Output the [x, y] coordinate of the center of the cell containing the given text.  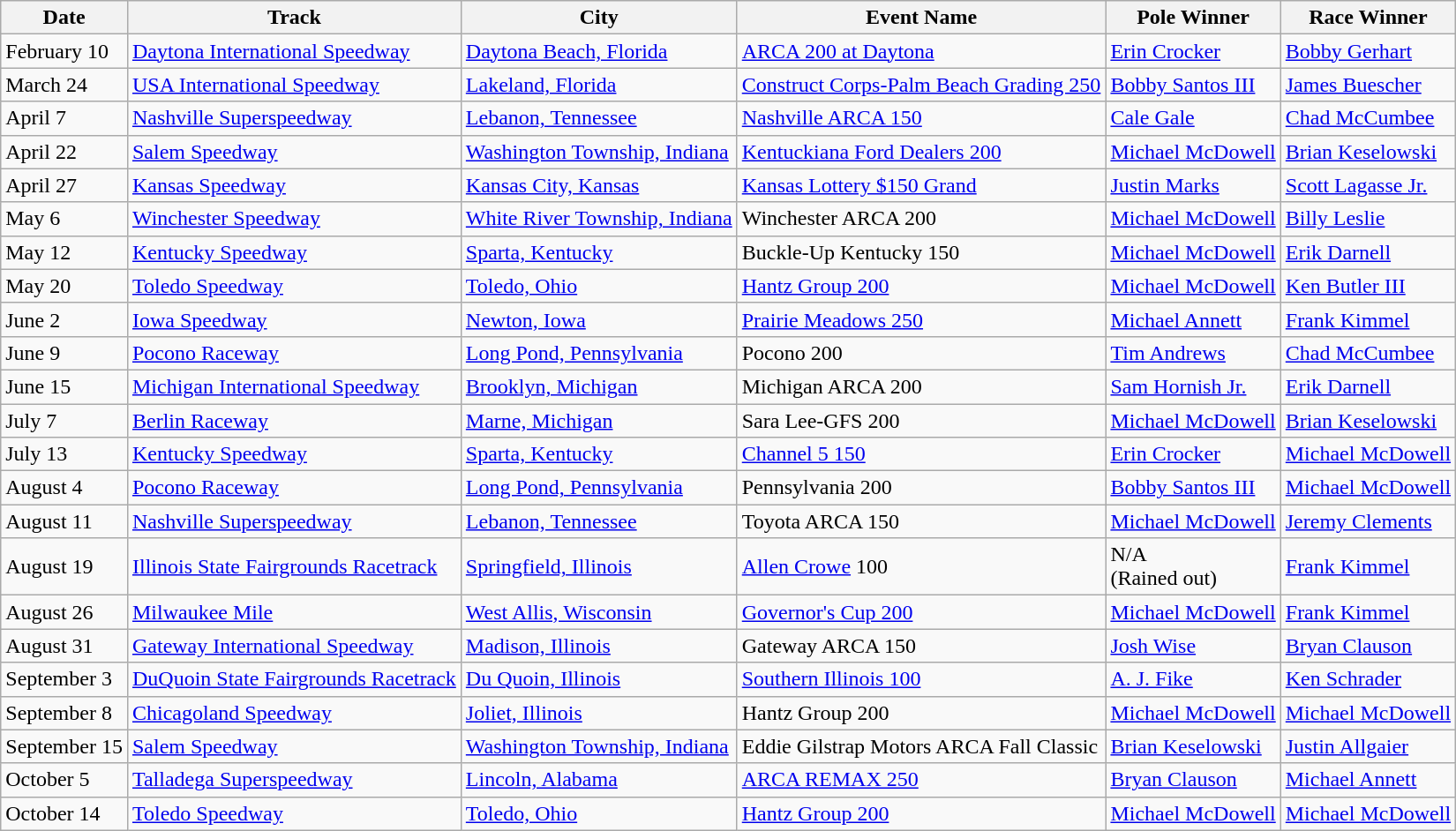
Governor's Cup 200 [921, 612]
September 15 [64, 746]
Madison, Illinois [598, 646]
Construct Corps-Palm Beach Grading 250 [921, 85]
October 14 [64, 813]
A. J. Fike [1193, 679]
April 7 [64, 118]
Iowa Speedway [294, 319]
Billy Leslie [1368, 219]
James Buescher [1368, 85]
DuQuoin State Fairgrounds Racetrack [294, 679]
Gateway International Speedway [294, 646]
April 22 [64, 152]
Channel 5 150 [921, 454]
Bobby Gerhart [1368, 51]
August 4 [64, 488]
Milwaukee Mile [294, 612]
Berlin Raceway [294, 421]
White River Township, Indiana [598, 219]
May 12 [64, 252]
Sam Hornish Jr. [1193, 386]
Scott Lagasse Jr. [1368, 185]
Gateway ARCA 150 [921, 646]
Nashville ARCA 150 [921, 118]
Eddie Gilstrap Motors ARCA Fall Classic [921, 746]
August 19 [64, 566]
Date [64, 18]
Joliet, Illinois [598, 713]
ARCA 200 at Daytona [921, 51]
February 10 [64, 51]
Winchester ARCA 200 [921, 219]
Kansas City, Kansas [598, 185]
Cale Gale [1193, 118]
Marne, Michigan [598, 421]
Event Name [921, 18]
City [598, 18]
Southern Illinois 100 [921, 679]
Josh Wise [1193, 646]
Springfield, Illinois [598, 566]
June 15 [64, 386]
N/A(Rained out) [1193, 566]
Justin Marks [1193, 185]
Race Winner [1368, 18]
Brooklyn, Michigan [598, 386]
Pennsylvania 200 [921, 488]
Daytona International Speedway [294, 51]
Ken Schrader [1368, 679]
Newton, Iowa [598, 319]
Michigan ARCA 200 [921, 386]
August 31 [64, 646]
May 6 [64, 219]
Sara Lee-GFS 200 [921, 421]
May 20 [64, 286]
March 24 [64, 85]
Talladega Superspeedway [294, 780]
Prairie Meadows 250 [921, 319]
August 11 [64, 521]
September 3 [64, 679]
Ken Butler III [1368, 286]
Du Quoin, Illinois [598, 679]
Tim Andrews [1193, 353]
Michigan International Speedway [294, 386]
June 9 [64, 353]
Toyota ARCA 150 [921, 521]
West Allis, Wisconsin [598, 612]
Kansas Lottery $150 Grand [921, 185]
August 26 [64, 612]
July 13 [64, 454]
USA International Speedway [294, 85]
ARCA REMAX 250 [921, 780]
Chicagoland Speedway [294, 713]
Pocono 200 [921, 353]
September 8 [64, 713]
Kansas Speedway [294, 185]
Winchester Speedway [294, 219]
July 7 [64, 421]
Lincoln, Alabama [598, 780]
Daytona Beach, Florida [598, 51]
Lakeland, Florida [598, 85]
Pole Winner [1193, 18]
Justin Allgaier [1368, 746]
Allen Crowe 100 [921, 566]
Track [294, 18]
October 5 [64, 780]
April 27 [64, 185]
Kentuckiana Ford Dealers 200 [921, 152]
Buckle-Up Kentucky 150 [921, 252]
Jeremy Clements [1368, 521]
Illinois State Fairgrounds Racetrack [294, 566]
June 2 [64, 319]
